Output the [X, Y] coordinate of the center of the cell containing the given text.  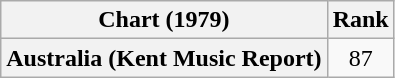
Australia (Kent Music Report) [164, 58]
Rank [360, 20]
Chart (1979) [164, 20]
87 [360, 58]
